Extract the [x, y] coordinate from the center of the cell holding the provided text.  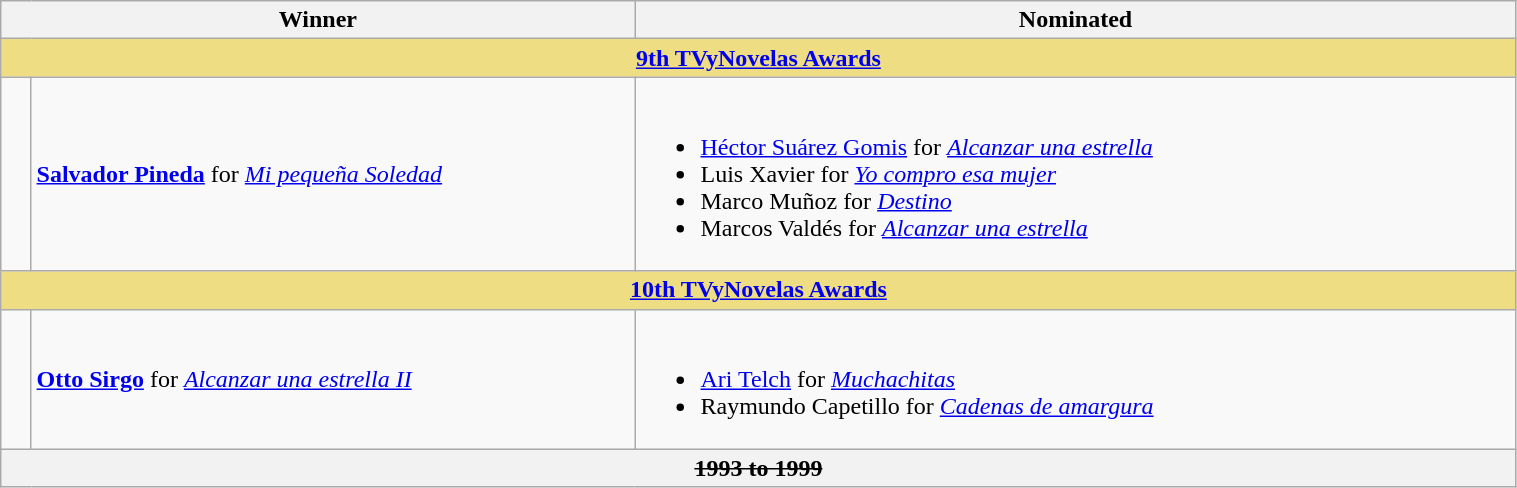
Salvador Pineda for Mi pequeña Soledad [333, 174]
Héctor Suárez Gomis for Alcanzar una estrellaLuis Xavier for Yo compro esa mujerMarco Muñoz for DestinoMarcos Valdés for Alcanzar una estrella [1076, 174]
Nominated [1076, 20]
Winner [318, 20]
9th TVyNovelas Awards [758, 58]
1993 to 1999 [758, 468]
Ari Telch for MuchachitasRaymundo Capetillo for Cadenas de amargura [1076, 379]
10th TVyNovelas Awards [758, 290]
Otto Sirgo for Alcanzar una estrella II [333, 379]
